Output the (X, Y) coordinate of the center of the cell containing the given text.  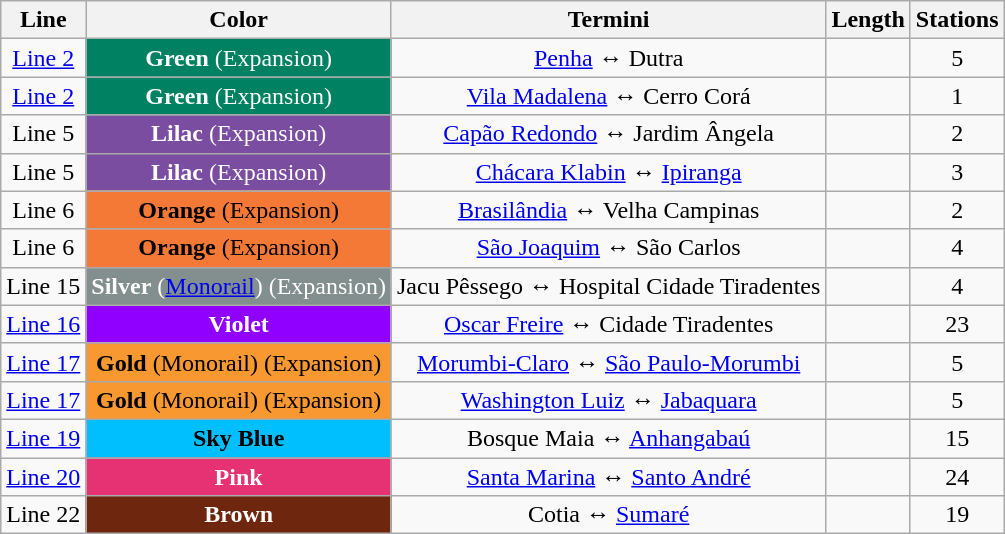
Brown (239, 515)
24 (957, 477)
Cotia ↔ Sumaré (608, 515)
Oscar Freire ↔ Cidade Tiradentes (608, 324)
Line (44, 20)
15 (957, 438)
Length (868, 20)
Line 22 (44, 515)
Pink (239, 477)
Jacu Pêssego ↔ Hospital Cidade Tiradentes (608, 286)
Line 16 (44, 324)
Termini (608, 20)
3 (957, 172)
Brasilândia ↔ Velha Campinas (608, 210)
Chácara Klabin ↔ Ipiranga (608, 172)
São Joaquim ↔ São Carlos (608, 248)
Line 20 (44, 477)
19 (957, 515)
Bosque Maia ↔ Anhangabaú (608, 438)
1 (957, 96)
Line 19 (44, 438)
Color (239, 20)
Stations (957, 20)
Violet (239, 324)
Santa Marina ↔ Santo André (608, 477)
Morumbi-Claro ↔ São Paulo-Morumbi (608, 362)
Penha ↔ Dutra (608, 58)
Line 15 (44, 286)
Capão Redondo ↔ Jardim Ângela (608, 134)
Vila Madalena ↔ Cerro Corá (608, 96)
Washington Luiz ↔ Jabaquara (608, 400)
Sky Blue (239, 438)
Silver (Monorail) (Expansion) (239, 286)
23 (957, 324)
